Scan for the cell matching the given text and deliver its [X, Y] coordinate at center. 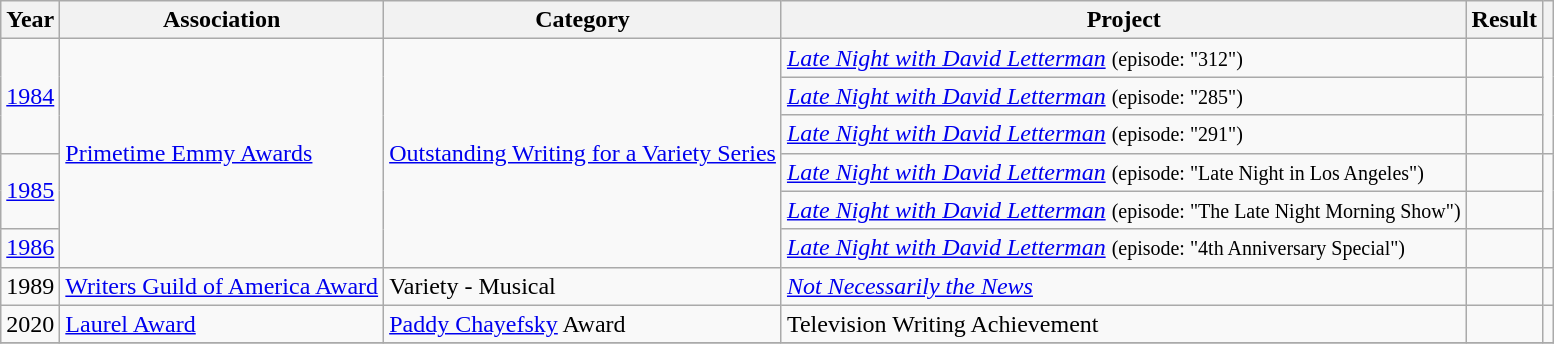
Late Night with David Letterman (episode: "4th Anniversary Special") [1124, 248]
1989 [30, 286]
Project [1124, 20]
1985 [30, 191]
Late Night with David Letterman (episode: "291") [1124, 134]
2020 [30, 324]
Primetime Emmy Awards [222, 153]
Not Necessarily the News [1124, 286]
Late Night with David Letterman (episode: "285") [1124, 96]
Association [222, 20]
Variety - Musical [583, 286]
Late Night with David Letterman (episode: "312") [1124, 58]
1986 [30, 248]
Paddy Chayefsky Award [583, 324]
Writers Guild of America Award [222, 286]
Year [30, 20]
Outstanding Writing for a Variety Series [583, 153]
Late Night with David Letterman (episode: "Late Night in Los Angeles") [1124, 172]
Television Writing Achievement [1124, 324]
Result [1504, 20]
Laurel Award [222, 324]
Category [583, 20]
1984 [30, 96]
Late Night with David Letterman (episode: "The Late Night Morning Show") [1124, 210]
